Provide the (x, y) coordinate of the cell's center where the given text is located.  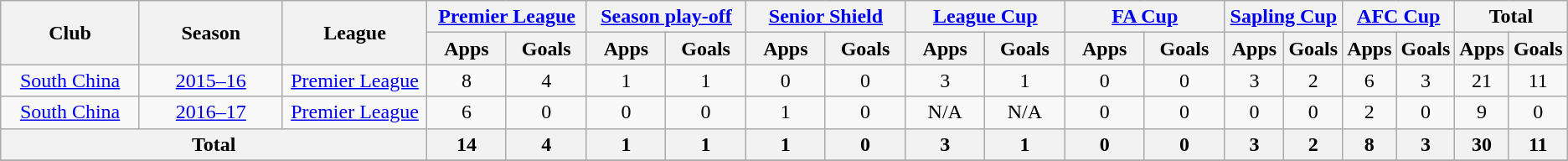
Sapling Cup (1283, 17)
Senior Shield (826, 17)
21 (1482, 80)
Club (70, 33)
Season (211, 33)
9 (1482, 112)
League (355, 33)
Season play-off (666, 17)
2016–17 (211, 112)
FA Cup (1145, 17)
2015–16 (211, 80)
14 (467, 144)
AFC Cup (1399, 17)
30 (1482, 144)
League Cup (985, 17)
